Capture the cell that displays the provided text and extract its [x, y] central coordinate. 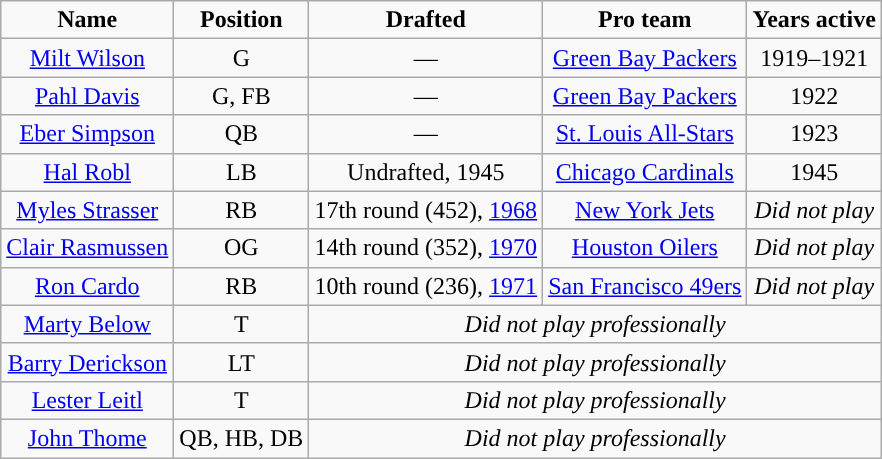
New York Jets [645, 210]
Pro team [645, 20]
Eber Simpson [88, 134]
San Francisco 49ers [645, 286]
LB [242, 172]
QB, HB, DB [242, 438]
1945 [814, 172]
G, FB [242, 96]
1922 [814, 96]
Chicago Cardinals [645, 172]
1919–1921 [814, 58]
Milt Wilson [88, 58]
LT [242, 362]
OG [242, 248]
G [242, 58]
14th round (352), 1970 [426, 248]
Name [88, 20]
1923 [814, 134]
Barry Derickson [88, 362]
QB [242, 134]
Myles Strasser [88, 210]
Ron Cardo [88, 286]
John Thome [88, 438]
Hal Robl [88, 172]
Marty Below [88, 324]
10th round (236), 1971 [426, 286]
Clair Rasmussen [88, 248]
Lester Leitl [88, 400]
Drafted [426, 20]
Years active [814, 20]
17th round (452), 1968 [426, 210]
Houston Oilers [645, 248]
St. Louis All-Stars [645, 134]
Pahl Davis [88, 96]
Position [242, 20]
Undrafted, 1945 [426, 172]
